Locate the cell with the specified text and output its (X, Y) center coordinate. 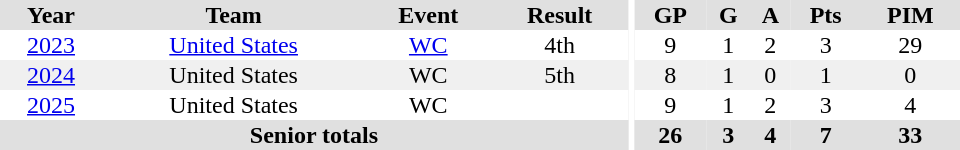
A (770, 15)
2023 (51, 45)
Pts (826, 15)
8 (670, 75)
7 (826, 135)
29 (910, 45)
2024 (51, 75)
GP (670, 15)
Team (234, 15)
5th (560, 75)
2025 (51, 105)
33 (910, 135)
26 (670, 135)
PIM (910, 15)
G (728, 15)
Year (51, 15)
Result (560, 15)
Senior totals (314, 135)
Event (428, 15)
4th (560, 45)
